For the text-containing cell, return its midpoint in [X, Y] coordinate format. 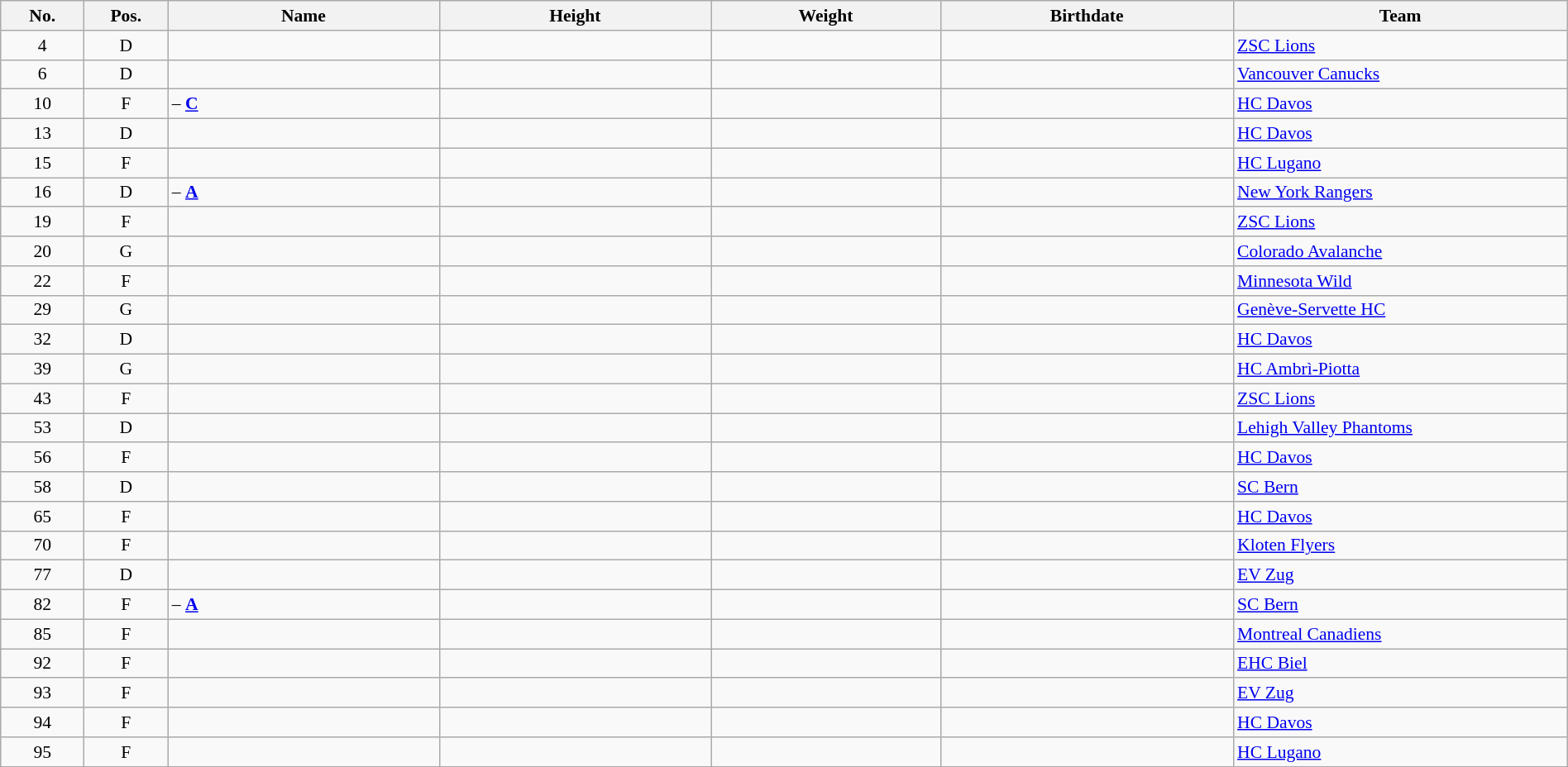
13 [43, 134]
4 [43, 45]
19 [43, 222]
94 [43, 722]
92 [43, 664]
Vancouver Canucks [1400, 74]
6 [43, 74]
– C [304, 104]
58 [43, 487]
95 [43, 752]
10 [43, 104]
Kloten Flyers [1400, 545]
20 [43, 251]
39 [43, 369]
82 [43, 605]
New York Rangers [1400, 193]
Genève-Servette HC [1400, 310]
93 [43, 693]
65 [43, 517]
70 [43, 545]
Pos. [126, 16]
Lehigh Valley Phantoms [1400, 428]
Colorado Avalanche [1400, 251]
77 [43, 575]
16 [43, 193]
53 [43, 428]
32 [43, 340]
No. [43, 16]
22 [43, 281]
29 [43, 310]
43 [43, 398]
EHC Biel [1400, 664]
Montreal Canadiens [1400, 634]
Team [1400, 16]
HC Ambrì-Piotta [1400, 369]
56 [43, 458]
Minnesota Wild [1400, 281]
15 [43, 163]
Name [304, 16]
85 [43, 634]
Weight [826, 16]
Birthdate [1087, 16]
Height [575, 16]
